Scan for the cell matching the given text and deliver its (x, y) coordinate at center. 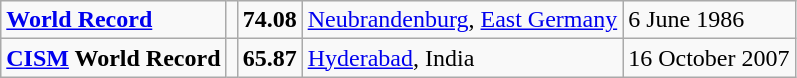
Hyderabad, India (462, 58)
74.08 (270, 20)
CISM World Record (114, 58)
16 October 2007 (709, 58)
Neubrandenburg, East Germany (462, 20)
65.87 (270, 58)
6 June 1986 (709, 20)
World Record (114, 20)
